Extract the [X, Y] coordinate from the center of the cell holding the provided text.  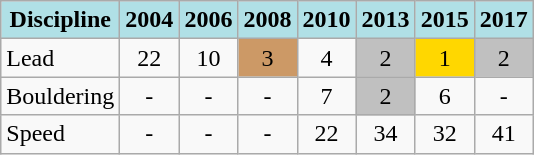
2013 [386, 20]
41 [504, 134]
Bouldering [60, 96]
Discipline [60, 20]
1 [444, 58]
2004 [150, 20]
2006 [208, 20]
2008 [268, 20]
34 [386, 134]
2015 [444, 20]
4 [326, 58]
32 [444, 134]
2017 [504, 20]
10 [208, 58]
6 [444, 96]
2010 [326, 20]
7 [326, 96]
Speed [60, 134]
Lead [60, 58]
3 [268, 58]
